Return the (X, Y) coordinate for the center point of the cell that contains the specified text.  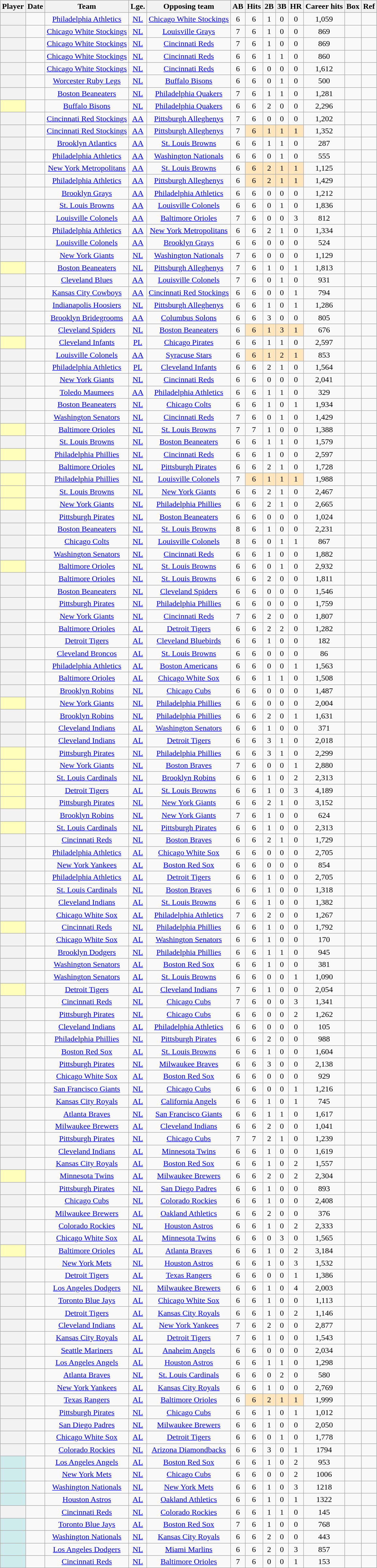
624 (324, 815)
1,557 (324, 1164)
Miami Marlins (189, 1549)
1794 (324, 1450)
Box (353, 7)
860 (324, 56)
929 (324, 1076)
2,769 (324, 1388)
676 (324, 330)
1,090 (324, 977)
805 (324, 317)
953 (324, 1462)
931 (324, 280)
1,807 (324, 616)
500 (324, 81)
2,880 (324, 766)
1,239 (324, 1138)
3,152 (324, 803)
1218 (324, 1487)
794 (324, 293)
Cleveland Bluebirds (189, 641)
1,202 (324, 118)
Boston Americans (189, 666)
Columbus Solons (189, 317)
2,665 (324, 504)
Brooklyn Dodgers (87, 952)
1,999 (324, 1400)
2,296 (324, 106)
443 (324, 1537)
Ref (369, 7)
945 (324, 952)
Toledo Maumees (87, 392)
1,318 (324, 890)
Date (35, 7)
Hits (254, 7)
1,728 (324, 467)
853 (324, 355)
2,050 (324, 1425)
2,054 (324, 989)
1,282 (324, 629)
1,352 (324, 131)
857 (324, 1549)
Career hits (324, 7)
Cleveland Blues (87, 280)
1,041 (324, 1126)
371 (324, 728)
2,304 (324, 1176)
2,004 (324, 703)
Indianapolis Hoosiers (87, 305)
2,299 (324, 753)
1,811 (324, 579)
1,146 (324, 1313)
2,877 (324, 1325)
HR (296, 7)
145 (324, 1512)
1,267 (324, 915)
2,932 (324, 566)
524 (324, 243)
376 (324, 1213)
2,041 (324, 380)
1,334 (324, 230)
1,341 (324, 1002)
329 (324, 392)
Opposing team (189, 7)
854 (324, 865)
1,508 (324, 678)
Syracuse Stars (189, 355)
2,408 (324, 1201)
2,467 (324, 492)
1,262 (324, 1014)
1,487 (324, 691)
768 (324, 1524)
3B (282, 7)
Chicago Pirates (189, 342)
1,631 (324, 716)
2,034 (324, 1350)
287 (324, 143)
Anaheim Angels (189, 1350)
1,532 (324, 1263)
1,386 (324, 1275)
1,579 (324, 442)
2B (269, 7)
1006 (324, 1475)
1,543 (324, 1338)
1,563 (324, 666)
893 (324, 1189)
1,988 (324, 479)
Brooklyn Atlantics (87, 143)
812 (324, 218)
1,546 (324, 591)
1,286 (324, 305)
1,729 (324, 840)
1,388 (324, 430)
2,138 (324, 1064)
2,018 (324, 740)
1,612 (324, 69)
Worcester Ruby Legs (87, 81)
Milwaukee Braves (189, 1064)
1,882 (324, 554)
1,564 (324, 367)
Kansas City Cowboys (87, 293)
Seattle Mariners (87, 1350)
153 (324, 1562)
1,298 (324, 1363)
170 (324, 939)
1,792 (324, 927)
555 (324, 156)
3,184 (324, 1251)
Cleveland Broncos (87, 653)
1,617 (324, 1114)
2,231 (324, 529)
1,759 (324, 604)
1,934 (324, 405)
2,003 (324, 1288)
4,189 (324, 790)
1,813 (324, 268)
86 (324, 653)
2,333 (324, 1226)
1,619 (324, 1151)
988 (324, 1039)
1,012 (324, 1412)
1,113 (324, 1300)
Lge. (138, 7)
AB (238, 7)
1,125 (324, 168)
Louisville Grays (189, 31)
182 (324, 641)
105 (324, 1027)
Brooklyn Bridegrooms (87, 317)
Arizona Diamondbacks (189, 1450)
381 (324, 965)
1,216 (324, 1089)
580 (324, 1375)
4 (296, 1288)
1,382 (324, 902)
1,212 (324, 193)
1,129 (324, 255)
745 (324, 1101)
1,281 (324, 93)
California Angels (189, 1101)
1,836 (324, 206)
1,565 (324, 1238)
867 (324, 541)
1,604 (324, 1052)
1,059 (324, 19)
1,024 (324, 516)
1,778 (324, 1437)
Team (87, 7)
1322 (324, 1499)
Player (13, 7)
